Return the [x, y] coordinate for the center point of the cell that contains the specified text.  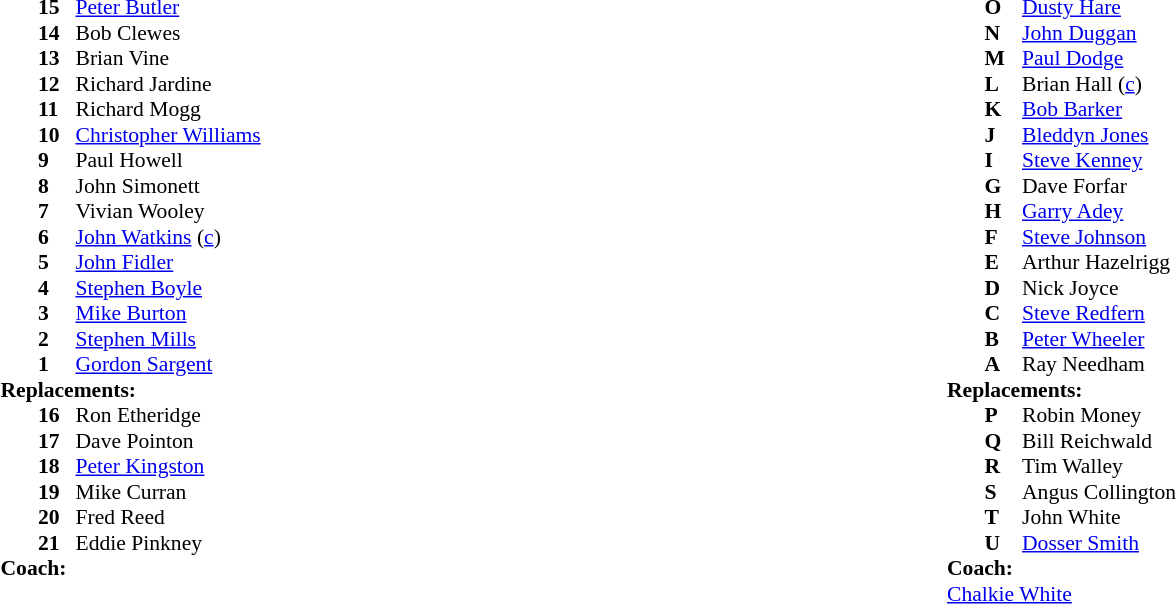
14 [57, 33]
J [1003, 135]
19 [57, 492]
Peter Kingston [168, 467]
Q [1003, 441]
2 [57, 339]
F [1003, 237]
17 [57, 441]
John Watkins (c) [168, 237]
Dave Forfar [1099, 186]
T [1003, 517]
K [1003, 109]
9 [57, 161]
Brian Vine [168, 59]
13 [57, 59]
S [1003, 492]
Dave Pointon [168, 441]
P [1003, 415]
12 [57, 84]
Stephen Mills [168, 339]
Dosser Smith [1099, 543]
5 [57, 263]
Arthur Hazelrigg [1099, 263]
H [1003, 211]
Richard Jardine [168, 84]
20 [57, 517]
Richard Mogg [168, 109]
B [1003, 339]
11 [57, 109]
8 [57, 186]
1 [57, 365]
Eddie Pinkney [168, 543]
Paul Dodge [1099, 59]
Steve Kenney [1099, 161]
Angus Collington [1099, 492]
Robin Money [1099, 415]
Peter Wheeler [1099, 339]
Ron Etheridge [168, 415]
Bill Reichwald [1099, 441]
R [1003, 467]
John Fidler [168, 263]
John Duggan [1099, 33]
3 [57, 313]
Vivian Wooley [168, 211]
Bob Clewes [168, 33]
U [1003, 543]
Stephen Boyle [168, 288]
Mike Burton [168, 313]
L [1003, 84]
Tim Walley [1099, 467]
John White [1099, 517]
Gordon Sargent [168, 365]
Ray Needham [1099, 365]
Brian Hall (c) [1099, 84]
Steve Redfern [1099, 313]
N [1003, 33]
A [1003, 365]
6 [57, 237]
4 [57, 288]
E [1003, 263]
Mike Curran [168, 492]
18 [57, 467]
21 [57, 543]
G [1003, 186]
Christopher Williams [168, 135]
C [1003, 313]
Bob Barker [1099, 109]
Bleddyn Jones [1099, 135]
Fred Reed [168, 517]
I [1003, 161]
10 [57, 135]
Paul Howell [168, 161]
16 [57, 415]
Garry Adey [1099, 211]
John Simonett [168, 186]
D [1003, 288]
7 [57, 211]
M [1003, 59]
Nick Joyce [1099, 288]
Steve Johnson [1099, 237]
